Capture the cell that displays the provided text and extract its (X, Y) central coordinate. 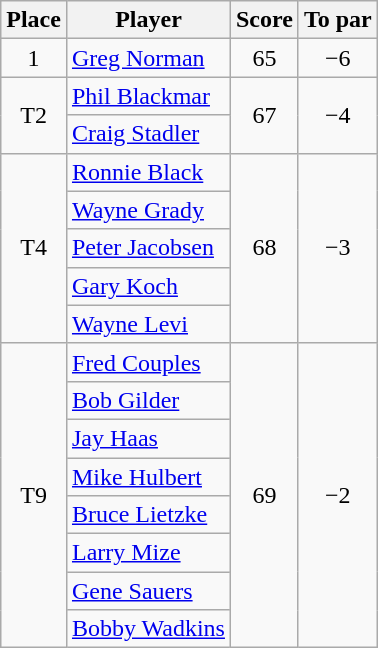
Bobby Wadkins (148, 629)
Wayne Levi (148, 324)
Larry Mize (148, 553)
68 (264, 248)
69 (264, 495)
Bob Gilder (148, 400)
−3 (338, 248)
Player (148, 20)
Greg Norman (148, 58)
To par (338, 20)
Peter Jacobsen (148, 248)
−6 (338, 58)
Fred Couples (148, 362)
1 (34, 58)
Gene Sauers (148, 591)
Wayne Grady (148, 210)
Ronnie Black (148, 172)
Gary Koch (148, 286)
Craig Stadler (148, 134)
Jay Haas (148, 438)
−4 (338, 115)
−2 (338, 495)
Mike Hulbert (148, 477)
67 (264, 115)
T2 (34, 115)
Score (264, 20)
T4 (34, 248)
65 (264, 58)
Place (34, 20)
T9 (34, 495)
Bruce Lietzke (148, 515)
Phil Blackmar (148, 96)
